Identify which cell holds the provided text, then report its [X, Y] central coordinate. 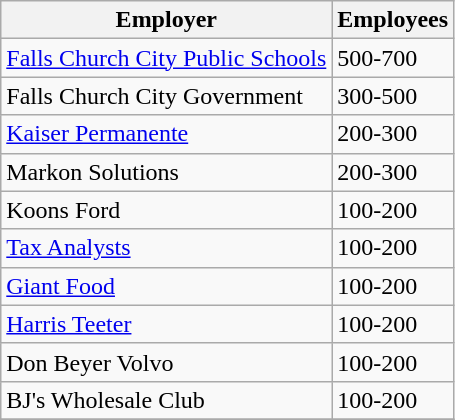
Employer [166, 20]
Koons Ford [166, 210]
Markon Solutions [166, 172]
Tax Analysts [166, 248]
Kaiser Permanente [166, 134]
500-700 [393, 58]
Giant Food [166, 286]
Falls Church City Government [166, 96]
BJ's Wholesale Club [166, 400]
Employees [393, 20]
Harris Teeter [166, 324]
300-500 [393, 96]
Don Beyer Volvo [166, 362]
Falls Church City Public Schools [166, 58]
